Locate the cell with the specified text and output its (x, y) center coordinate. 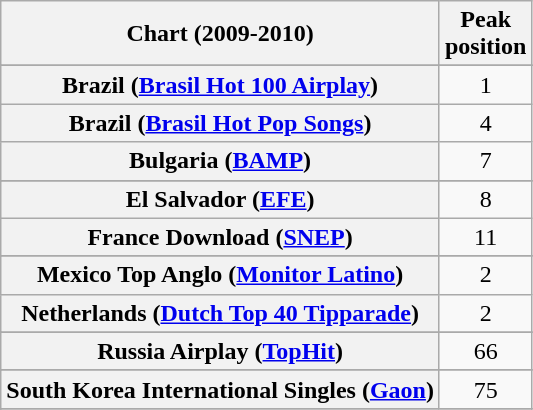
66 (485, 351)
Netherlands (Dutch Top 40 Tipparade) (220, 313)
Chart (2009-2010) (220, 34)
Mexico Top Anglo (Monitor Latino) (220, 275)
Brazil (Brasil Hot 100 Airplay) (220, 85)
75 (485, 389)
France Download (SNEP) (220, 237)
1 (485, 85)
8 (485, 199)
Peakposition (485, 34)
4 (485, 123)
7 (485, 161)
El Salvador (EFE) (220, 199)
11 (485, 237)
Bulgaria (BAMP) (220, 161)
Brazil (Brasil Hot Pop Songs) (220, 123)
South Korea International Singles (Gaon) (220, 389)
Russia Airplay (TopHit) (220, 351)
